Capture the cell that displays the provided text and extract its [X, Y] central coordinate. 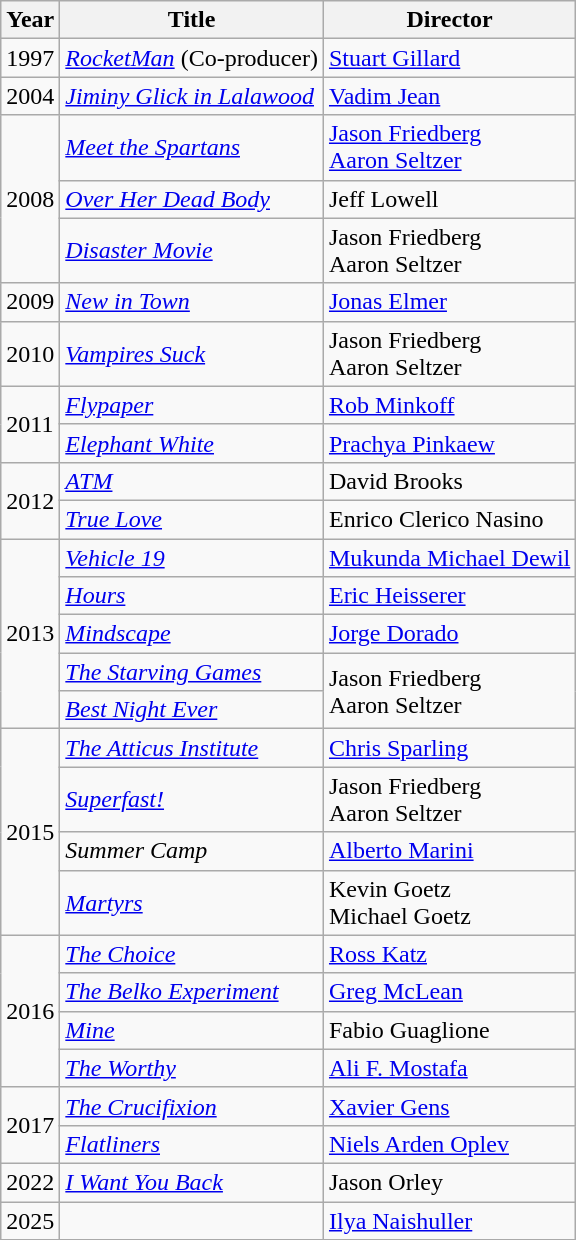
Over Her Dead Body [192, 199]
Rob Minkoff [449, 405]
Chris Sparling [449, 748]
Vehicle 19 [192, 557]
Ross Katz [449, 954]
Meet the Spartans [192, 148]
Director [449, 20]
2015 [30, 832]
Niels Arden Oplev [449, 1144]
Alberto Marini [449, 851]
The Crucifixion [192, 1106]
2012 [30, 500]
2009 [30, 302]
Year [30, 20]
Ali F. Mostafa [449, 1068]
Disaster Movie [192, 250]
Martyrs [192, 902]
Superfast! [192, 800]
The Atticus Institute [192, 748]
David Brooks [449, 481]
The Choice [192, 954]
Flypaper [192, 405]
2011 [30, 424]
Vadim Jean [449, 96]
Fabio Guaglione [449, 1030]
Ilya Naishuller [449, 1221]
I Want You Back [192, 1182]
The Belko Experiment [192, 992]
Xavier Gens [449, 1106]
2025 [30, 1221]
2017 [30, 1125]
Kevin GoetzMichael Goetz [449, 902]
Greg McLean [449, 992]
Eric Heisserer [449, 596]
2013 [30, 633]
2008 [30, 199]
Jonas Elmer [449, 302]
Jiminy Glick in Lalawood [192, 96]
The Starving Games [192, 672]
Jeff Lowell [449, 199]
1997 [30, 58]
ATM [192, 481]
Stuart Gillard [449, 58]
2022 [30, 1182]
Mindscape [192, 634]
Flatliners [192, 1144]
Jason Orley [449, 1182]
Enrico Clerico Nasino [449, 519]
New in Town [192, 302]
Mukunda Michael Dewil [449, 557]
RocketMan (Co-producer) [192, 58]
Hours [192, 596]
2016 [30, 1011]
Jorge Dorado [449, 634]
Best Night Ever [192, 710]
Summer Camp [192, 851]
True Love [192, 519]
Title [192, 20]
2010 [30, 354]
Elephant White [192, 443]
2004 [30, 96]
The Worthy [192, 1068]
Prachya Pinkaew [449, 443]
Vampires Suck [192, 354]
Mine [192, 1030]
